Return the [x, y] coordinate for the center point of the cell that contains the specified text.  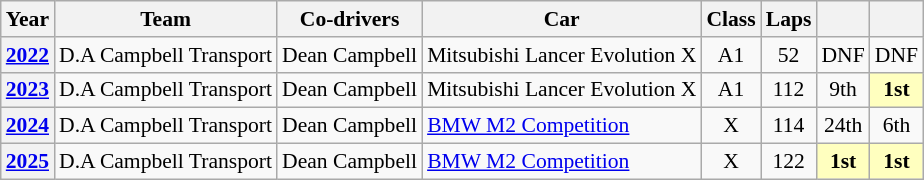
52 [789, 55]
122 [789, 162]
24th [842, 126]
6th [896, 126]
2024 [28, 126]
114 [789, 126]
Car [562, 19]
Year [28, 19]
2025 [28, 162]
Class [730, 19]
112 [789, 90]
Team [166, 19]
Co-drivers [350, 19]
2022 [28, 55]
9th [842, 90]
2023 [28, 90]
Laps [789, 19]
